Return the (X, Y) coordinate for the center point of the cell that contains the specified text.  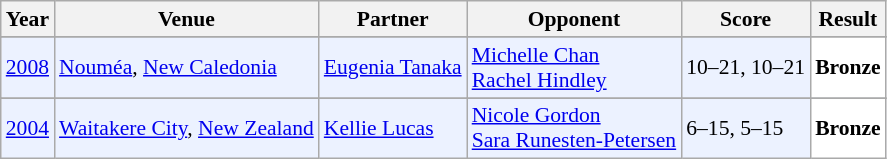
Venue (186, 19)
Score (746, 19)
Nouméa, New Caledonia (186, 68)
Kellie Lucas (393, 128)
Year (28, 19)
Partner (393, 19)
2004 (28, 128)
Result (848, 19)
Eugenia Tanaka (393, 68)
10–21, 10–21 (746, 68)
Nicole Gordon Sara Runesten-Petersen (574, 128)
Opponent (574, 19)
Michelle Chan Rachel Hindley (574, 68)
Waitakere City, New Zealand (186, 128)
2008 (28, 68)
6–15, 5–15 (746, 128)
